Detect which cell encompasses the target text, then output its [X, Y] center coordinate. 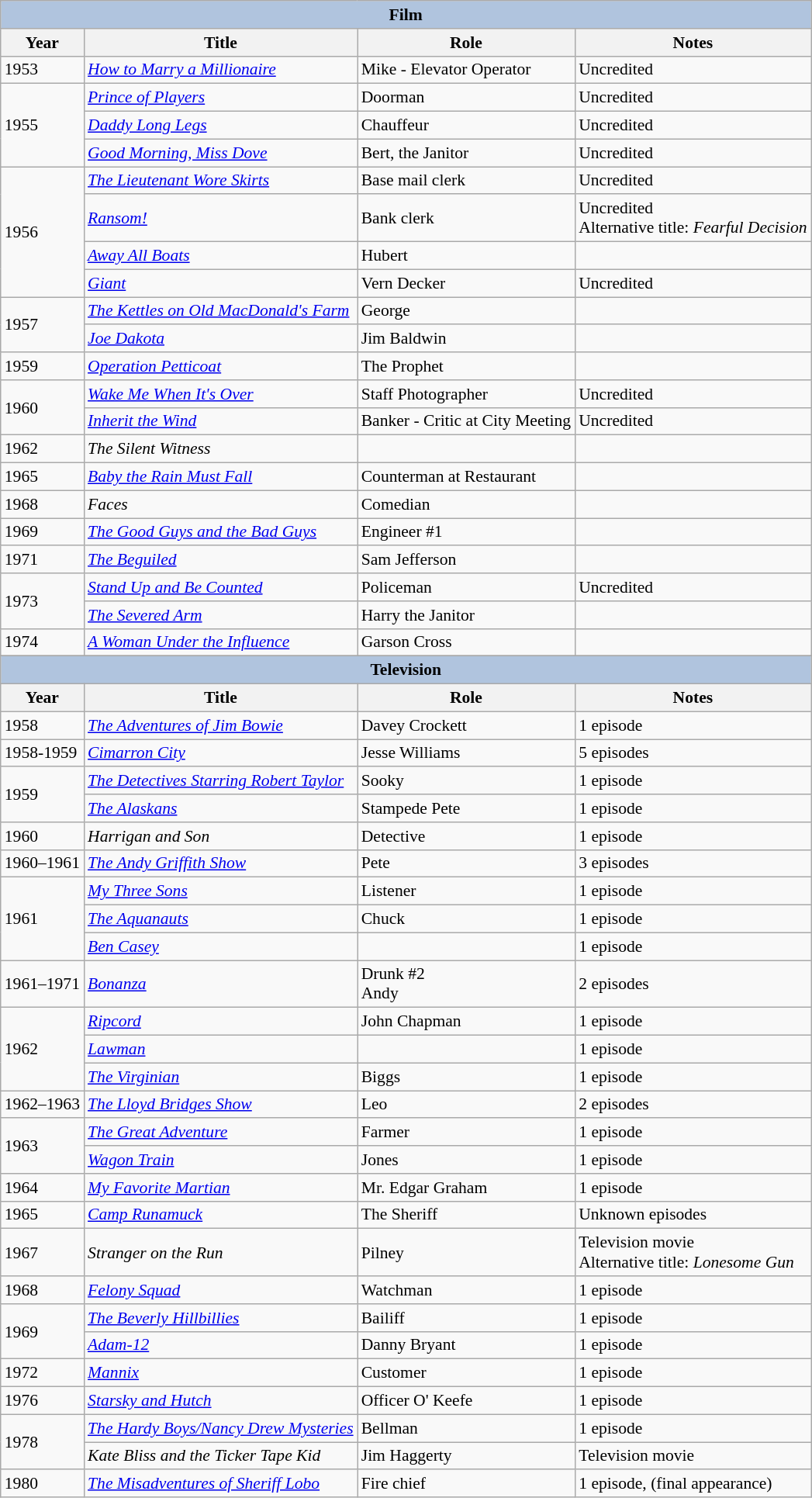
The Detectives Starring Robert Taylor [220, 781]
Joe Dakota [220, 339]
The Aquanauts [220, 919]
Chuck [466, 919]
The Sheriff [466, 1215]
1973 [42, 600]
Good Morning, Miss Dove [220, 153]
The Hardy Boys/Nancy Drew Mysteries [220, 1428]
Chauffeur [466, 126]
UncreditedAlternative title: Fearful Decision [693, 219]
Giant [220, 283]
Pete [466, 863]
Ripcord [220, 1022]
Harrigan and Son [220, 836]
Detective [466, 836]
Stampede Pete [466, 808]
Garson Cross [466, 642]
1958 [42, 725]
5 episodes [693, 753]
Pilney [466, 1252]
Sam Jefferson [466, 560]
3 episodes [693, 863]
Policeman [466, 587]
1978 [42, 1441]
Stranger on the Run [220, 1252]
1962–1963 [42, 1105]
1958-1959 [42, 753]
Customer [466, 1373]
Television movie [693, 1456]
Officer O' Keefe [466, 1401]
Bonanza [220, 984]
Wagon Train [220, 1160]
Mr. Edgar Graham [466, 1188]
Kate Bliss and the Ticker Tape Kid [220, 1456]
Davey Crockett [466, 725]
Television [406, 670]
The Severed Arm [220, 615]
Leo [466, 1105]
Cimarron City [220, 753]
The Prophet [466, 366]
1972 [42, 1373]
Danny Bryant [466, 1345]
Counterman at Restaurant [466, 477]
The Kettles on Old MacDonald's Farm [220, 311]
The Lloyd Bridges Show [220, 1105]
1960–1961 [42, 863]
My Favorite Martian [220, 1188]
Camp Runamuck [220, 1215]
The Beverly Hillbillies [220, 1318]
The Good Guys and the Bad Guys [220, 532]
1971 [42, 560]
Sooky [466, 781]
Film [406, 15]
Listener [466, 891]
The Adventures of Jim Bowie [220, 725]
Away All Boats [220, 256]
Bert, the Janitor [466, 153]
Comedian [466, 504]
Felony Squad [220, 1290]
Harry the Janitor [466, 615]
Hubert [466, 256]
Engineer #1 [466, 532]
Bellman [466, 1428]
1955 [42, 126]
Lawman [220, 1050]
Unknown episodes [693, 1215]
1957 [42, 324]
Ben Casey [220, 946]
1961–1971 [42, 984]
John Chapman [466, 1022]
Stand Up and Be Counted [220, 587]
1953 [42, 70]
The Virginian [220, 1077]
A Woman Under the Influence [220, 642]
The Andy Griffith Show [220, 863]
George [466, 311]
Drunk #2Andy [466, 984]
Wake Me When It's Over [220, 394]
How to Marry a Millionaire [220, 70]
Television movieAlternative title: Lonesome Gun [693, 1252]
Faces [220, 504]
Daddy Long Legs [220, 126]
Inherit the Wind [220, 421]
Starsky and Hutch [220, 1401]
Jones [466, 1160]
Doorman [466, 98]
Jesse Williams [466, 753]
Bank clerk [466, 219]
The Alaskans [220, 808]
The Great Adventure [220, 1133]
1956 [42, 232]
1974 [42, 642]
The Beguiled [220, 560]
Staff Photographer [466, 394]
The Silent Witness [220, 449]
Ransom! [220, 219]
1964 [42, 1188]
Jim Haggerty [466, 1456]
1976 [42, 1401]
Fire chief [466, 1484]
1967 [42, 1252]
Operation Petticoat [220, 366]
My Three Sons [220, 891]
Mike - Elevator Operator [466, 70]
Baby the Rain Must Fall [220, 477]
Base mail clerk [466, 181]
Biggs [466, 1077]
Farmer [466, 1133]
Jim Baldwin [466, 339]
1 episode, (final appearance) [693, 1484]
Prince of Players [220, 98]
Vern Decker [466, 283]
Adam-12 [220, 1345]
1980 [42, 1484]
1963 [42, 1147]
The Lieutenant Wore Skirts [220, 181]
Mannix [220, 1373]
Watchman [466, 1290]
Bailiff [466, 1318]
1961 [42, 919]
Banker - Critic at City Meeting [466, 421]
The Misadventures of Sheriff Lobo [220, 1484]
